Return the (X, Y) coordinate for the center point of the cell that contains the specified text.  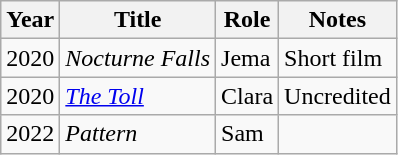
Year (30, 20)
Clara (248, 96)
The Toll (138, 96)
Notes (338, 20)
Nocturne Falls (138, 58)
Uncredited (338, 96)
Jema (248, 58)
Short film (338, 58)
2022 (30, 134)
Sam (248, 134)
Title (138, 20)
Pattern (138, 134)
Role (248, 20)
